Extract the (X, Y) coordinate from the center of the cell holding the provided text.  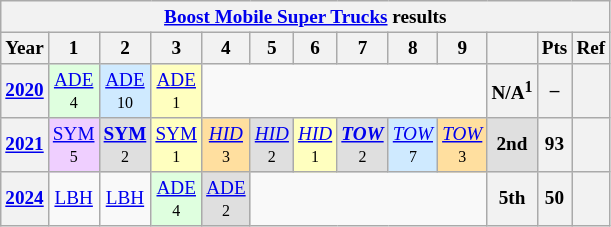
2021 (25, 145)
2 (125, 48)
5th (512, 199)
HID1 (314, 145)
ADE2 (226, 199)
1 (74, 48)
93 (554, 145)
SYM5 (74, 145)
Boost Mobile Super Trucks results (306, 17)
2024 (25, 199)
7 (362, 48)
2nd (512, 145)
N/A1 (512, 91)
TOW2 (362, 145)
– (554, 91)
Ref (591, 48)
TOW7 (412, 145)
6 (314, 48)
TOW3 (462, 145)
HID3 (226, 145)
9 (462, 48)
50 (554, 199)
4 (226, 48)
ADE10 (125, 91)
3 (176, 48)
8 (412, 48)
SYM2 (125, 145)
Pts (554, 48)
5 (272, 48)
HID2 (272, 145)
2020 (25, 91)
SYM1 (176, 145)
Year (25, 48)
ADE1 (176, 91)
